Find where the given text appears and provide that cell's center as (X, Y) coordinate. 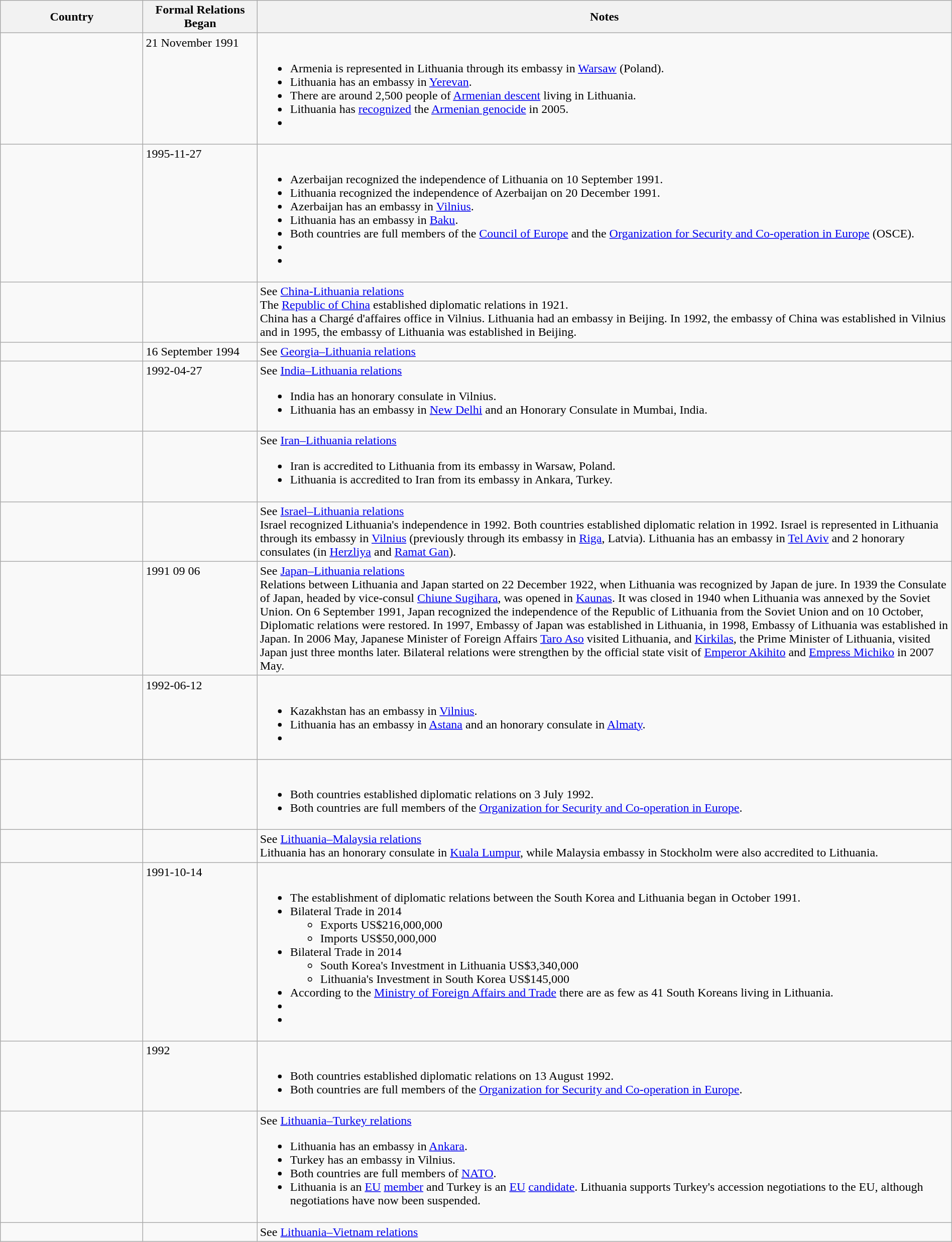
See Lithuania–Vietnam relations (605, 1232)
Formal Relations Began (200, 17)
1992-06-12 (200, 717)
1991 09 06 (200, 618)
1995-11-27 (200, 213)
21 November 1991 (200, 88)
16 September 1994 (200, 351)
1991-10-14 (200, 952)
Country (72, 17)
Kazakhstan has an embassy in Vilnius.Lithuania has an embassy in Astana and an honorary consulate in Almaty. (605, 717)
1992-04-27 (200, 396)
See Georgia–Lithuania relations (605, 351)
Notes (605, 17)
1992 (200, 1076)
